Search for the cell housing the specified text and yield its [x, y] center coordinate. 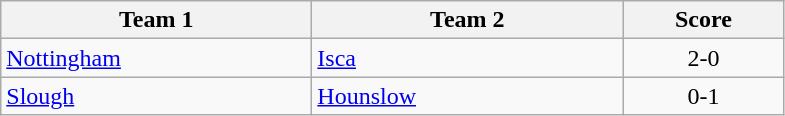
Score [704, 20]
Slough [156, 96]
Hounslow [468, 96]
Isca [468, 58]
0-1 [704, 96]
Team 2 [468, 20]
Nottingham [156, 58]
2-0 [704, 58]
Team 1 [156, 20]
